For the text-containing cell, return its midpoint in (x, y) coordinate format. 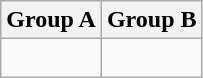
Group A (52, 20)
Group B (152, 20)
